Locate the cell with the specified text and output its [x, y] center coordinate. 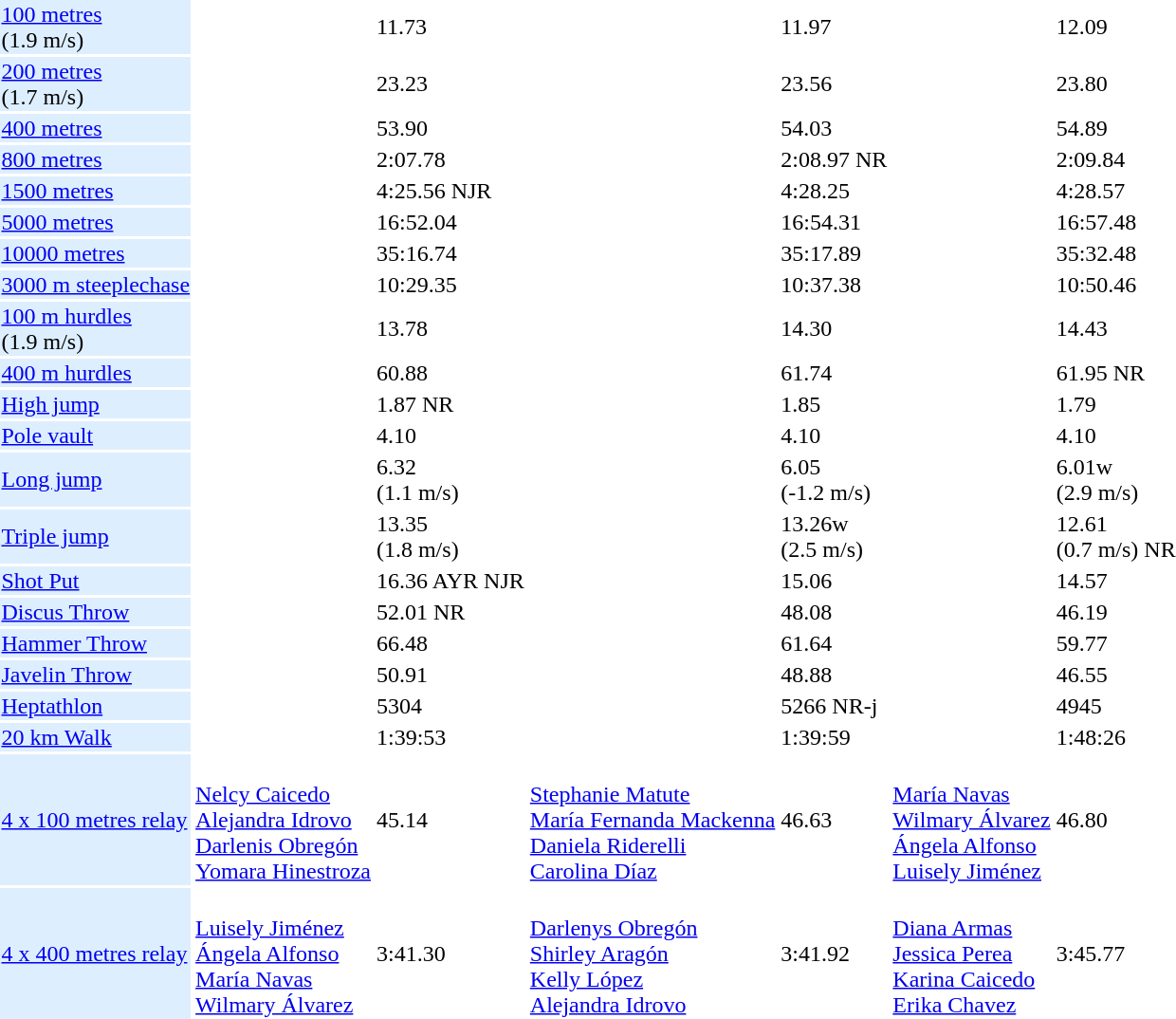
13.78 [450, 328]
100 metres (1.9 m/s) [96, 27]
200 metres (1.7 m/s) [96, 83]
María Navas Wilmary Álvarez Ángela Alfonso Luisely Jiménez [971, 820]
10:37.38 [835, 285]
3:41.92 [835, 954]
4 x 400 metres relay [96, 954]
Pole vault [96, 435]
1500 metres [96, 191]
100 m hurdles (1.9 m/s) [96, 328]
1.87 NR [450, 404]
1:39:53 [450, 737]
1.85 [835, 404]
4:25.56 NJR [450, 191]
Darlenys Obregón Shirley Aragón Kelly López Alejandra Idrovo [652, 954]
Discus Throw [96, 612]
52.01 NR [450, 612]
10000 metres [96, 253]
11.97 [835, 27]
23.23 [450, 83]
15.06 [835, 581]
35:17.89 [835, 253]
23.56 [835, 83]
Stephanie Matute María Fernanda Mackenna Daniela Riderelli Carolina Díaz [652, 820]
Triple jump [96, 537]
61.64 [835, 643]
400 metres [96, 128]
6.05 (-1.2 m/s) [835, 480]
High jump [96, 404]
10:29.35 [450, 285]
3:41.30 [450, 954]
Javelin Throw [96, 675]
Diana Armas Jessica Perea Karina Caicedo Erika Chavez [971, 954]
2:07.78 [450, 159]
5304 [450, 706]
16.36 AYR NJR [450, 581]
20 km Walk [96, 737]
16:52.04 [450, 222]
13.35 (1.8 m/s) [450, 537]
50.91 [450, 675]
Luisely Jiménez Ángela Alfonso María Navas Wilmary Álvarez [284, 954]
48.88 [835, 675]
13.26w (2.5 m/s) [835, 537]
66.48 [450, 643]
60.88 [450, 373]
54.03 [835, 128]
35:16.74 [450, 253]
5266 NR-j [835, 706]
61.74 [835, 373]
Nelcy Caicedo Alejandra Idrovo Darlenis Obregón Yomara Hinestroza [284, 820]
45.14 [450, 820]
1:39:59 [835, 737]
46.63 [835, 820]
11.73 [450, 27]
Hammer Throw [96, 643]
4:28.25 [835, 191]
53.90 [450, 128]
48.08 [835, 612]
Long jump [96, 480]
400 m hurdles [96, 373]
Heptathlon [96, 706]
2:08.97 NR [835, 159]
800 metres [96, 159]
Shot Put [96, 581]
5000 metres [96, 222]
4 x 100 metres relay [96, 820]
16:54.31 [835, 222]
3000 m steeplechase [96, 285]
14.30 [835, 328]
6.32 (1.1 m/s) [450, 480]
